Determine the [X, Y] coordinate at the center of the cell enclosing the given text.  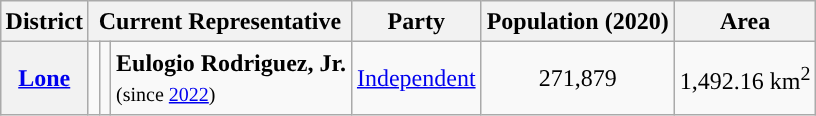
Independent [416, 78]
1,492.16 km2 [745, 78]
Area [745, 22]
Population (2020) [578, 22]
Lone [44, 78]
Party [416, 22]
Eulogio Rodriguez, Jr.(since 2022) [232, 78]
District [44, 22]
271,879 [578, 78]
Current Representative [220, 22]
